Find where the given text appears and provide that cell's center as (X, Y) coordinate. 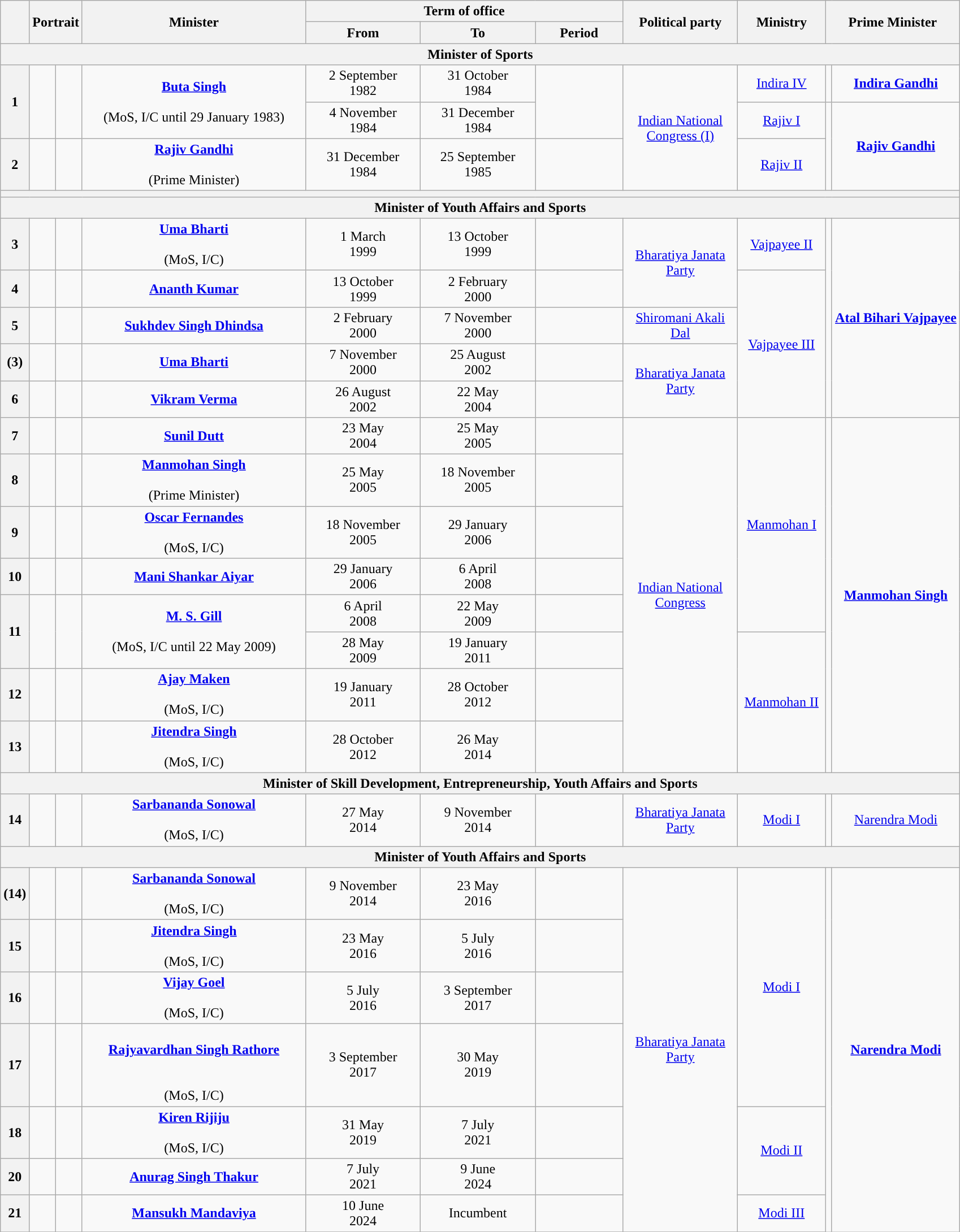
Indira Gandhi (896, 84)
28 May2009 (363, 650)
Atal Bihari Vajpayee (896, 318)
11 (15, 632)
2 (15, 164)
Rajiv Gandhi (896, 146)
To (478, 33)
1 (15, 102)
Manmohan II (781, 702)
31 October1984 (478, 84)
Manmohan I (781, 524)
Uma Bharti (193, 362)
21 (15, 1214)
Modi III (781, 1214)
25 September1985 (478, 164)
31 May2019 (363, 1133)
10 June2024 (363, 1214)
Sukhdev Singh Dhindsa (193, 326)
4 November1984 (363, 120)
22 May2009 (478, 614)
Political party (681, 22)
Ajay Maken(MoS, I/C) (193, 695)
Rajiv I (781, 120)
26 August2002 (363, 399)
Mani Shankar Aiyar (193, 576)
25 August2002 (478, 362)
9 June2024 (478, 1177)
Modi II (781, 1151)
Minister (193, 22)
12 (15, 695)
26 May2014 (478, 747)
7 (15, 436)
Rajiv Gandhi(Prime Minister) (193, 164)
30 May2019 (478, 1065)
Kiren Rijiju(MoS, I/C) (193, 1133)
Indian National Congress (681, 595)
4 (15, 288)
5 (15, 326)
9 (15, 532)
Incumbent (478, 1214)
Oscar Fernandes(MoS, I/C) (193, 532)
20 (15, 1177)
15 (15, 945)
Anurag Singh Thakur (193, 1177)
(14) (15, 893)
27 May2014 (363, 820)
Minister of Sports (481, 54)
17 (15, 1065)
Sunil Dutt (193, 436)
10 (15, 576)
6 (15, 399)
16 (15, 997)
Vijay Goel(MoS, I/C) (193, 997)
Indian National Congress (I) (681, 128)
Indira IV (781, 84)
Manmohan Singh(Prime Minister) (193, 480)
Mansukh Mandaviya (193, 1214)
1 March1999 (363, 244)
M. S. Gill(MoS, I/C until 22 May 2009) (193, 632)
Ministry (781, 22)
Rajiv II (781, 164)
Minister of Skill Development, Entrepreneurship, Youth Affairs and Sports (481, 783)
From (363, 33)
Vajpayee III (781, 344)
(3) (15, 362)
Uma Bharti(MoS, I/C) (193, 244)
Vikram Verma (193, 399)
Rajyavardhan Singh Rathore(MoS, I/C) (193, 1065)
Period (579, 33)
Vajpayee II (781, 244)
Buta Singh(MoS, I/C until 29 January 1983) (193, 102)
Portrait (56, 22)
Prime Minister (893, 22)
8 (15, 480)
Manmohan Singh (896, 595)
Shiromani Akali Dal (681, 326)
2 September1982 (363, 84)
23 May2004 (363, 436)
Term of office (465, 11)
3 (15, 244)
13 (15, 747)
18 (15, 1133)
Ananth Kumar (193, 288)
22 May2004 (478, 399)
14 (15, 820)
